Extract the [X, Y] coordinate from the center of the cell holding the provided text.  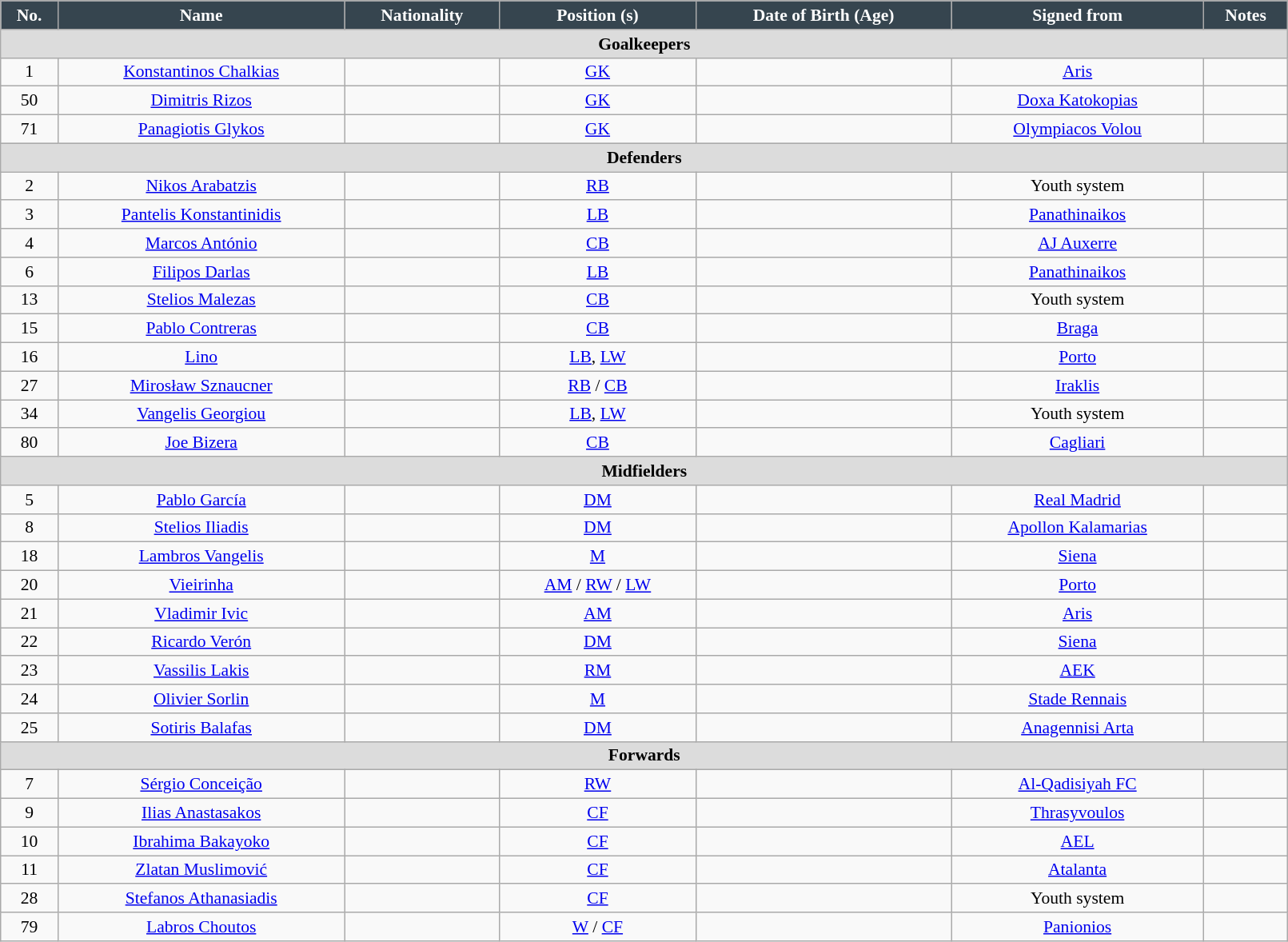
16 [30, 357]
34 [30, 414]
Defenders [644, 158]
5 [30, 500]
27 [30, 385]
79 [30, 927]
8 [30, 528]
9 [30, 813]
Position (s) [598, 15]
Midfielders [644, 471]
Date of Birth (Age) [823, 15]
3 [30, 215]
18 [30, 557]
Vladimir Ivic [201, 613]
13 [30, 300]
Olympiacos Volou [1078, 130]
Mirosław Sznaucner [201, 385]
22 [30, 642]
AM / RW / LW [598, 585]
25 [30, 728]
Anagennisi Arta [1078, 728]
10 [30, 841]
24 [30, 699]
Vieirinha [201, 585]
Doxa Katokopias [1078, 101]
Signed from [1078, 15]
RM [598, 671]
RB [598, 186]
No. [30, 15]
15 [30, 329]
7 [30, 784]
Iraklis [1078, 385]
Konstantinos Chalkias [201, 72]
Lambros Vangelis [201, 557]
Notes [1246, 15]
Labros Choutos [201, 927]
Pablo Contreras [201, 329]
Vassilis Lakis [201, 671]
Pantelis Konstantinidis [201, 215]
Stade Rennais [1078, 699]
6 [30, 272]
RB / CB [598, 385]
80 [30, 443]
2 [30, 186]
Al-Qadisiyah FC [1078, 784]
71 [30, 130]
Stelios Iliadis [201, 528]
Goalkeepers [644, 44]
AJ Auxerre [1078, 243]
AEL [1078, 841]
Olivier Sorlin [201, 699]
Forwards [644, 756]
Ilias Anastasakos [201, 813]
W / CF [598, 927]
Name [201, 15]
Ibrahima Bakayoko [201, 841]
1 [30, 72]
Lino [201, 357]
Filipos Darlas [201, 272]
20 [30, 585]
Zlatan Muslimović [201, 870]
Panionios [1078, 927]
Real Madrid [1078, 500]
Braga [1078, 329]
Ricardo Verón [201, 642]
Panagiotis Glykos [201, 130]
50 [30, 101]
Apollon Kalamarias [1078, 528]
Cagliari [1078, 443]
AEK [1078, 671]
Sérgio Conceição [201, 784]
Nationality [422, 15]
RW [598, 784]
Pablo García [201, 500]
Atalanta [1078, 870]
11 [30, 870]
28 [30, 899]
Vangelis Georgiou [201, 414]
Joe Bizera [201, 443]
AM [598, 613]
Thrasyvoulos [1078, 813]
Marcos António [201, 243]
4 [30, 243]
Stelios Malezas [201, 300]
Stefanos Athanasiadis [201, 899]
23 [30, 671]
Nikos Arabatzis [201, 186]
Dimitris Rizos [201, 101]
21 [30, 613]
Sotiris Balafas [201, 728]
